From the cell containing the given text, extract its center point as [x, y] coordinate. 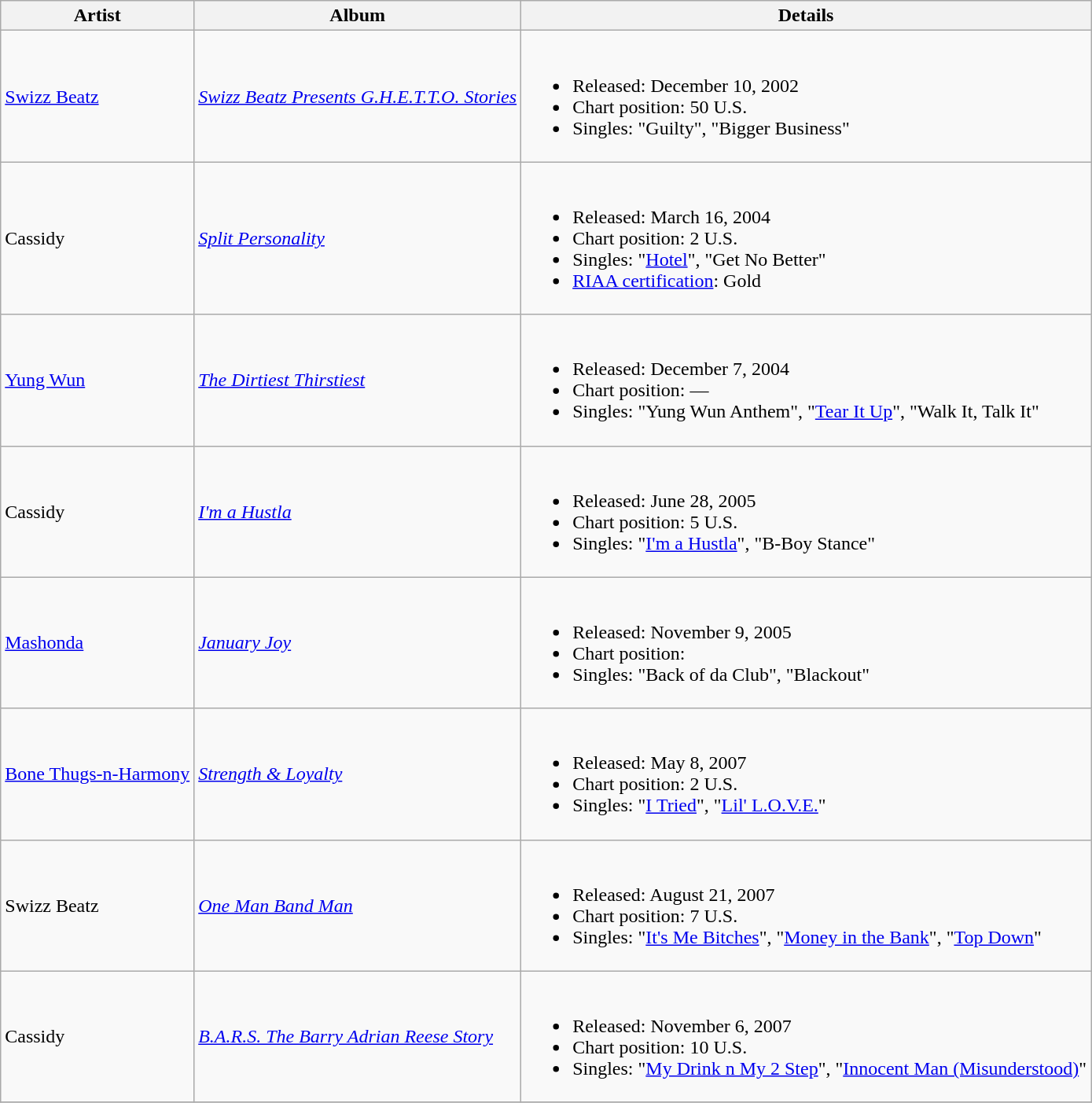
Released: November 6, 2007Chart position: 10 U.S.Singles: "My Drink n My 2 Step", "Innocent Man (Misunderstood)" [807, 1036]
Released: March 16, 2004Chart position: 2 U.S.Singles: "Hotel", "Get No Better"RIAA certification: Gold [807, 238]
Swizz Beatz Presents G.H.E.T.T.O. Stories [358, 96]
B.A.R.S. The Barry Adrian Reese Story [358, 1036]
Released: December 7, 2004Chart position: —Singles: "Yung Wun Anthem", "Tear It Up", "Walk It, Talk It" [807, 381]
Released: May 8, 2007Chart position: 2 U.S.Singles: "I Tried", "Lil' L.O.V.E." [807, 774]
One Man Band Man [358, 906]
Released: August 21, 2007Chart position: 7 U.S.Singles: "It's Me Bitches", "Money in the Bank", "Top Down" [807, 906]
Yung Wun [97, 381]
Split Personality [358, 238]
Album [358, 16]
Released: June 28, 2005Chart position: 5 U.S.Singles: "I'm a Hustla", "B-Boy Stance" [807, 511]
Strength & Loyalty [358, 774]
Artist [97, 16]
I'm a Hustla [358, 511]
The Dirtiest Thirstiest [358, 381]
Released: November 9, 2005Chart position:Singles: "Back of da Club", "Blackout" [807, 643]
January Joy [358, 643]
Bone Thugs-n-Harmony [97, 774]
Released: December 10, 2002Chart position: 50 U.S.Singles: "Guilty", "Bigger Business" [807, 96]
Details [807, 16]
Mashonda [97, 643]
